Capture the cell that displays the provided text and extract its (X, Y) central coordinate. 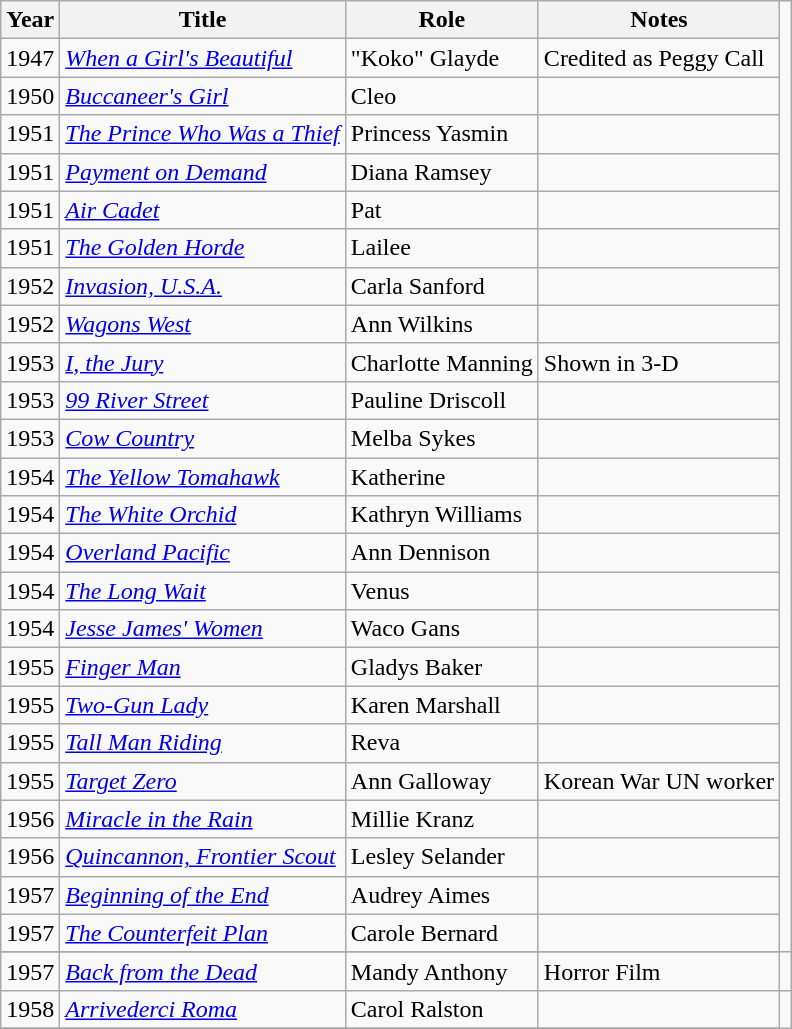
Reva (442, 743)
The White Orchid (202, 515)
Cleo (442, 96)
Buccaneer's Girl (202, 96)
The Counterfeit Plan (202, 933)
Venus (442, 591)
Carole Bernard (442, 933)
When a Girl's Beautiful (202, 58)
Horror Film (658, 971)
Katherine (442, 477)
Title (202, 20)
Ann Dennison (442, 553)
Mandy Anthony (442, 971)
1950 (30, 96)
Air Cadet (202, 210)
Finger Man (202, 667)
Carol Ralston (442, 1009)
The Yellow Tomahawk (202, 477)
Melba Sykes (442, 438)
Payment on Demand (202, 172)
Back from the Dead (202, 971)
"Koko" Glayde (442, 58)
Ann Galloway (442, 781)
Waco Gans (442, 629)
Princess Yasmin (442, 134)
Charlotte Manning (442, 362)
I, the Jury (202, 362)
Shown in 3-D (658, 362)
Audrey Aimes (442, 895)
Lailee (442, 248)
1958 (30, 1009)
Wagons West (202, 324)
Overland Pacific (202, 553)
Beginning of the End (202, 895)
Korean War UN worker (658, 781)
Pauline Driscoll (442, 400)
Tall Man Riding (202, 743)
Karen Marshall (442, 705)
Target Zero (202, 781)
Carla Sanford (442, 286)
Ann Wilkins (442, 324)
Year (30, 20)
Two-Gun Lady (202, 705)
Notes (658, 20)
Credited as Peggy Call (658, 58)
Diana Ramsey (442, 172)
1947 (30, 58)
Quincannon, Frontier Scout (202, 857)
The Golden Horde (202, 248)
Gladys Baker (442, 667)
Arrivederci Roma (202, 1009)
Jesse James' Women (202, 629)
Lesley Selander (442, 857)
Millie Kranz (442, 819)
Cow Country (202, 438)
99 River Street (202, 400)
Invasion, U.S.A. (202, 286)
Pat (442, 210)
Role (442, 20)
Kathryn Williams (442, 515)
Miracle in the Rain (202, 819)
The Prince Who Was a Thief (202, 134)
The Long Wait (202, 591)
